Determine the (x, y) coordinate at the center of the cell enclosing the given text.  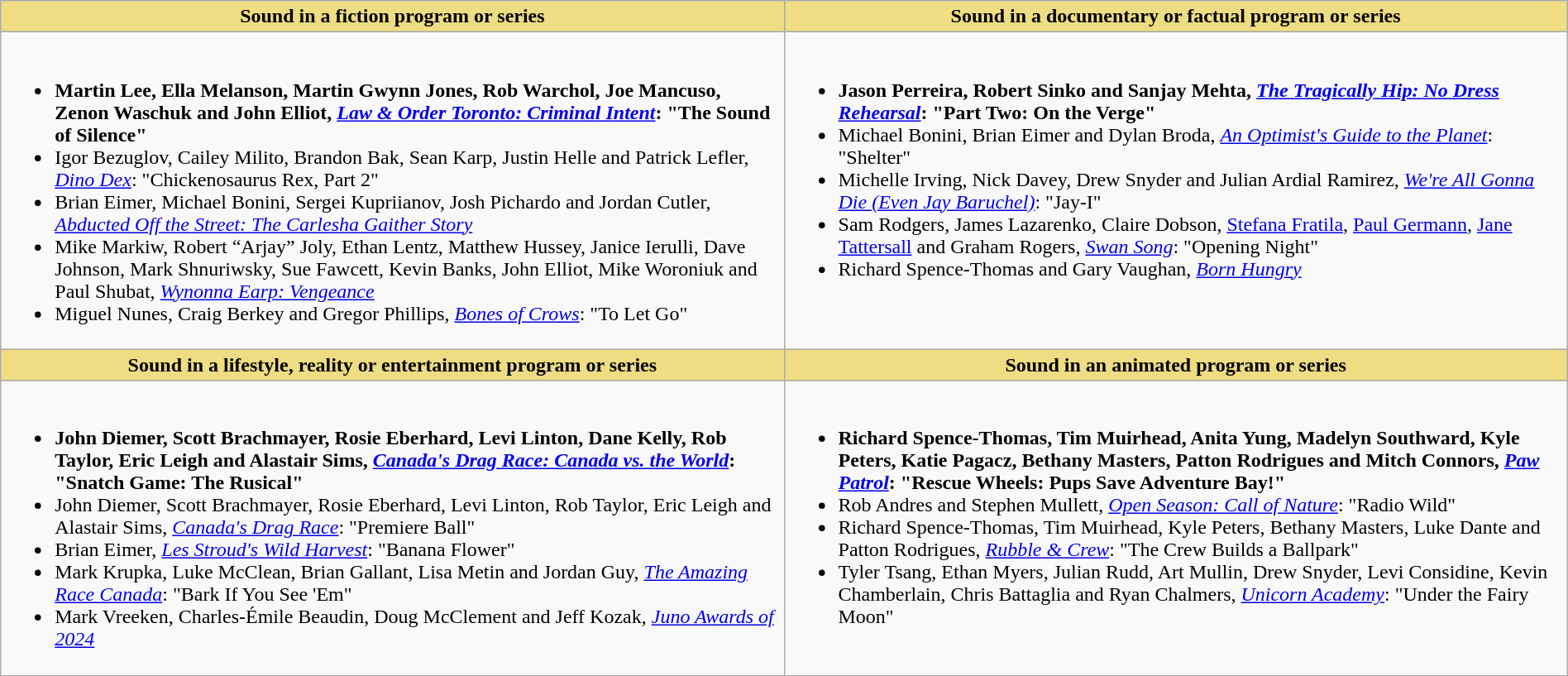
Sound in a fiction program or series (392, 17)
Sound in an animated program or series (1176, 365)
Sound in a lifestyle, reality or entertainment program or series (392, 365)
Sound in a documentary or factual program or series (1176, 17)
